Detect which cell encompasses the target text, then output its (X, Y) center coordinate. 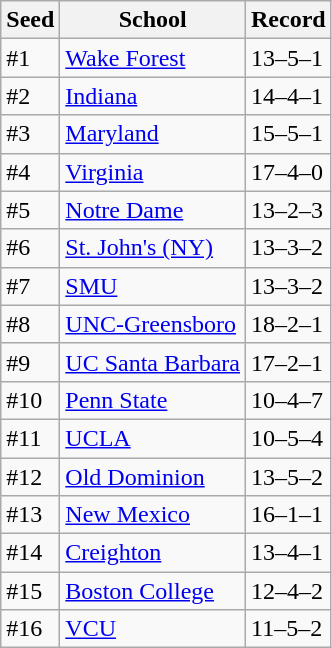
#16 (30, 629)
#6 (30, 248)
UNC-Greensboro (153, 324)
#7 (30, 286)
11–5–2 (288, 629)
13–5–2 (288, 477)
17–4–0 (288, 172)
16–1–1 (288, 515)
#15 (30, 591)
Record (288, 20)
UC Santa Barbara (153, 362)
SMU (153, 286)
Maryland (153, 134)
10–5–4 (288, 438)
Penn State (153, 400)
18–2–1 (288, 324)
Creighton (153, 553)
10–4–7 (288, 400)
#8 (30, 324)
#11 (30, 438)
St. John's (NY) (153, 248)
13–4–1 (288, 553)
#9 (30, 362)
15–5–1 (288, 134)
Wake Forest (153, 58)
#3 (30, 134)
13–5–1 (288, 58)
#14 (30, 553)
Virginia (153, 172)
VCU (153, 629)
UCLA (153, 438)
#2 (30, 96)
#1 (30, 58)
School (153, 20)
#13 (30, 515)
Notre Dame (153, 210)
17–2–1 (288, 362)
Boston College (153, 591)
Old Dominion (153, 477)
Seed (30, 20)
12–4–2 (288, 591)
Indiana (153, 96)
New Mexico (153, 515)
14–4–1 (288, 96)
#10 (30, 400)
13–2–3 (288, 210)
#12 (30, 477)
#5 (30, 210)
#4 (30, 172)
